Provide the [x, y] coordinate of the cell's center where the given text is located.  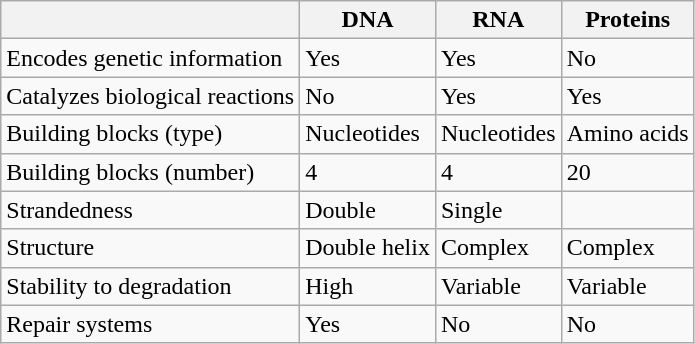
Catalyzes biological reactions [150, 96]
Double [368, 210]
Strandedness [150, 210]
Repair systems [150, 324]
Amino acids [628, 134]
Building blocks (number) [150, 172]
Building blocks (type) [150, 134]
High [368, 286]
DNA [368, 20]
Encodes genetic information [150, 58]
20 [628, 172]
Structure [150, 248]
Single [498, 210]
Stability to degradation [150, 286]
RNA [498, 20]
Proteins [628, 20]
Double helix [368, 248]
